For the text-containing cell, return its midpoint in [X, Y] coordinate format. 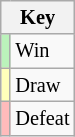
Defeat [42, 118]
Win [42, 51]
Draw [42, 85]
Key [38, 17]
